Extract the [X, Y] coordinate from the center of the cell holding the provided text.  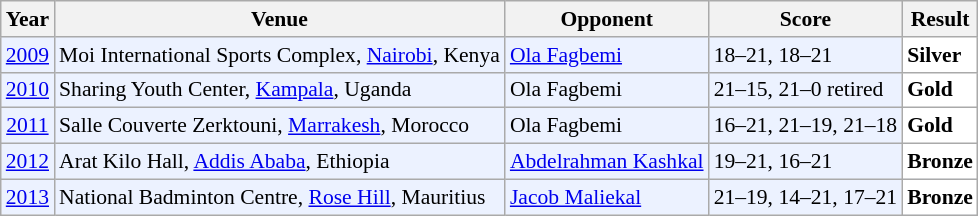
19–21, 16–21 [806, 162]
Opponent [607, 19]
Score [806, 19]
2011 [28, 126]
Sharing Youth Center, Kampala, Uganda [280, 90]
Arat Kilo Hall, Addis Ababa, Ethiopia [280, 162]
2010 [28, 90]
21–19, 14–21, 17–21 [806, 197]
Year [28, 19]
Silver [940, 55]
National Badminton Centre, Rose Hill, Mauritius [280, 197]
Salle Couverte Zerktouni, Marrakesh, Morocco [280, 126]
Jacob Maliekal [607, 197]
2013 [28, 197]
16–21, 21–19, 21–18 [806, 126]
21–15, 21–0 retired [806, 90]
18–21, 18–21 [806, 55]
Moi International Sports Complex, Nairobi, Kenya [280, 55]
2009 [28, 55]
Venue [280, 19]
Abdelrahman Kashkal [607, 162]
2012 [28, 162]
Result [940, 19]
